Scan for the cell matching the given text and deliver its [X, Y] coordinate at center. 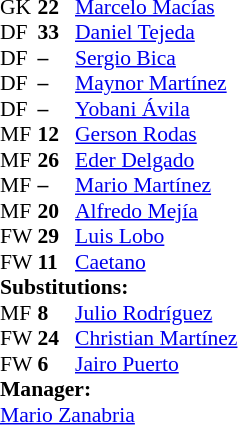
24 [57, 339]
Jairo Puerto [156, 364]
12 [57, 135]
Eder Delgado [156, 160]
Sergio Bica [156, 58]
6 [57, 364]
Alfredo Mejía [156, 211]
Caetano [156, 262]
Julio Rodríguez [156, 313]
8 [57, 313]
Maynor Martínez [156, 83]
33 [57, 33]
20 [57, 211]
29 [57, 237]
Mario Martínez [156, 185]
Substitutions: [118, 287]
Luis Lobo [156, 237]
Christian Martínez [156, 339]
Gerson Rodas [156, 135]
Manager: [118, 389]
26 [57, 160]
Daniel Tejeda [156, 33]
Yobani Ávila [156, 109]
11 [57, 262]
